Find where the given text appears and provide that cell's center as [X, Y] coordinate. 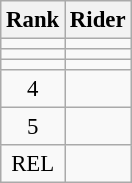
Rank [33, 20]
5 [33, 127]
4 [33, 89]
Rider [98, 20]
